Provide the (x, y) coordinate of the cell's center where the given text is located.  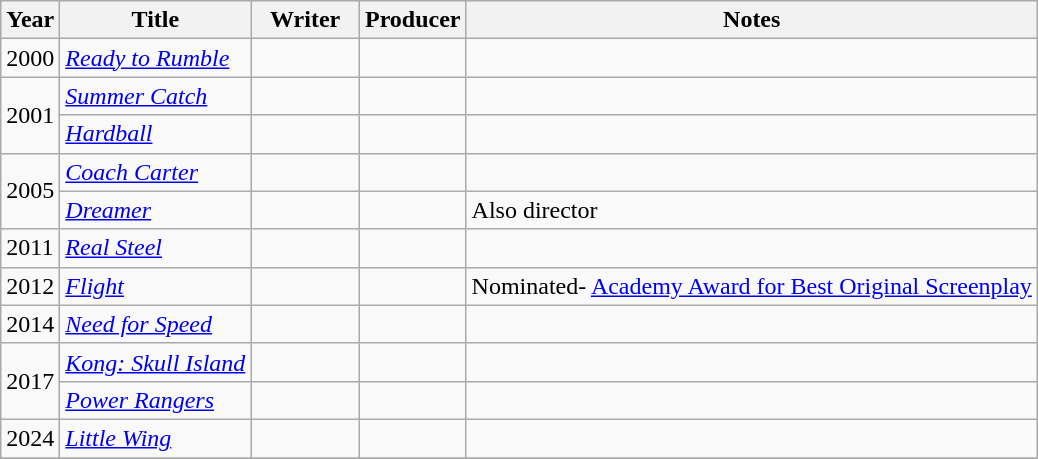
Year (30, 20)
Writer (306, 20)
2001 (30, 115)
2000 (30, 58)
Also director (752, 210)
Need for Speed (156, 324)
2005 (30, 191)
2017 (30, 381)
Title (156, 20)
Nominated- Academy Award for Best Original Screenplay (752, 286)
Little Wing (156, 438)
Hardball (156, 134)
Notes (752, 20)
Coach Carter (156, 172)
Dreamer (156, 210)
Ready to Rumble (156, 58)
2011 (30, 248)
Power Rangers (156, 400)
Kong: Skull Island (156, 362)
2012 (30, 286)
Real Steel (156, 248)
Flight (156, 286)
2014 (30, 324)
Summer Catch (156, 96)
Producer (412, 20)
2024 (30, 438)
